Extract the [x, y] coordinate from the center of the cell holding the provided text.  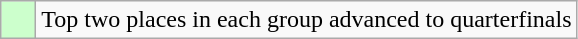
Top two places in each group advanced to quarterfinals [306, 20]
